Capture the cell that displays the provided text and extract its [x, y] central coordinate. 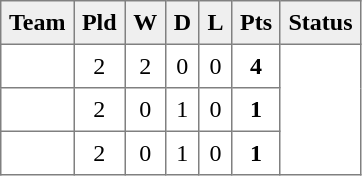
L [216, 23]
Pld [100, 23]
W [145, 23]
D [182, 23]
Status [320, 23]
4 [256, 66]
Pts [256, 23]
Team [38, 23]
